Detect which cell encompasses the target text, then output its (x, y) center coordinate. 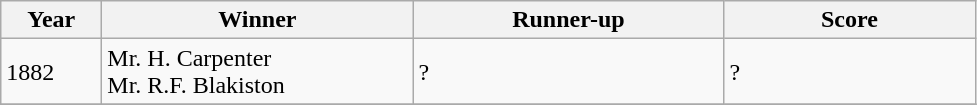
Runner-up (568, 20)
Year (52, 20)
1882 (52, 72)
Mr. H. Carpenter Mr. R.F. Blakiston (258, 72)
Winner (258, 20)
Score (850, 20)
